Determine the [X, Y] coordinate at the center of the cell enclosing the given text.  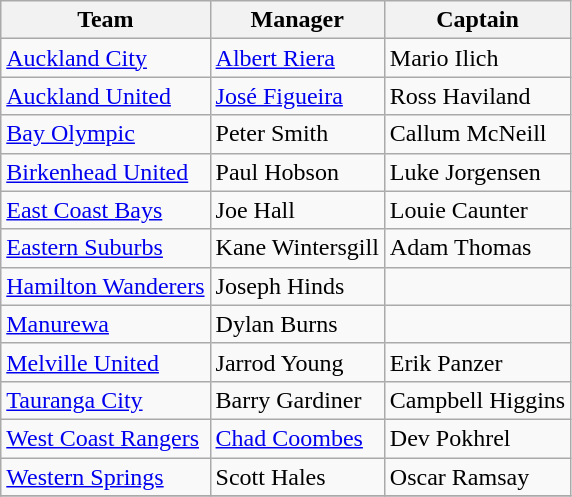
Jarrod Young [297, 362]
Callum McNeill [477, 134]
Campbell Higgins [477, 400]
Joseph Hinds [297, 286]
Peter Smith [297, 134]
Ross Haviland [477, 96]
Birkenhead United [106, 172]
Auckland United [106, 96]
Oscar Ramsay [477, 477]
Chad Coombes [297, 438]
Manager [297, 20]
Mario Ilich [477, 58]
Albert Riera [297, 58]
Louie Caunter [477, 210]
Captain [477, 20]
Dev Pokhrel [477, 438]
Melville United [106, 362]
Bay Olympic [106, 134]
Joe Hall [297, 210]
Auckland City [106, 58]
Hamilton Wanderers [106, 286]
Kane Wintersgill [297, 248]
José Figueira [297, 96]
Adam Thomas [477, 248]
East Coast Bays [106, 210]
Tauranga City [106, 400]
Barry Gardiner [297, 400]
Western Springs [106, 477]
Manurewa [106, 324]
Dylan Burns [297, 324]
Scott Hales [297, 477]
Luke Jorgensen [477, 172]
Paul Hobson [297, 172]
Team [106, 20]
Eastern Suburbs [106, 248]
West Coast Rangers [106, 438]
Erik Panzer [477, 362]
